Find where the given text appears and provide that cell's center as (x, y) coordinate. 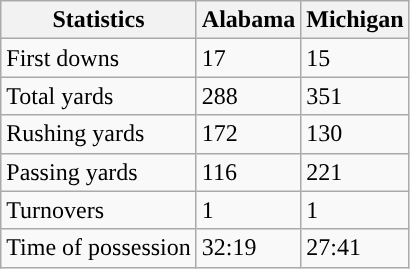
Total yards (99, 96)
Statistics (99, 20)
116 (248, 172)
172 (248, 134)
17 (248, 58)
351 (355, 96)
27:41 (355, 248)
Alabama (248, 20)
Rushing yards (99, 134)
32:19 (248, 248)
Passing yards (99, 172)
221 (355, 172)
Time of possession (99, 248)
15 (355, 58)
288 (248, 96)
First downs (99, 58)
Turnovers (99, 210)
Michigan (355, 20)
130 (355, 134)
